Output the (X, Y) coordinate of the center of the cell containing the given text.  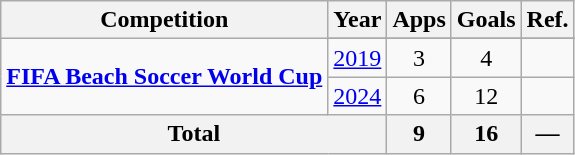
16 (486, 134)
Year (358, 20)
FIFA Beach Soccer World Cup (164, 77)
4 (486, 58)
12 (486, 96)
9 (419, 134)
— (548, 134)
6 (419, 96)
Apps (419, 20)
Ref. (548, 20)
Competition (164, 20)
2019 (358, 58)
3 (419, 58)
Total (194, 134)
Goals (486, 20)
2024 (358, 96)
